Find where the given text appears and provide that cell's center as [x, y] coordinate. 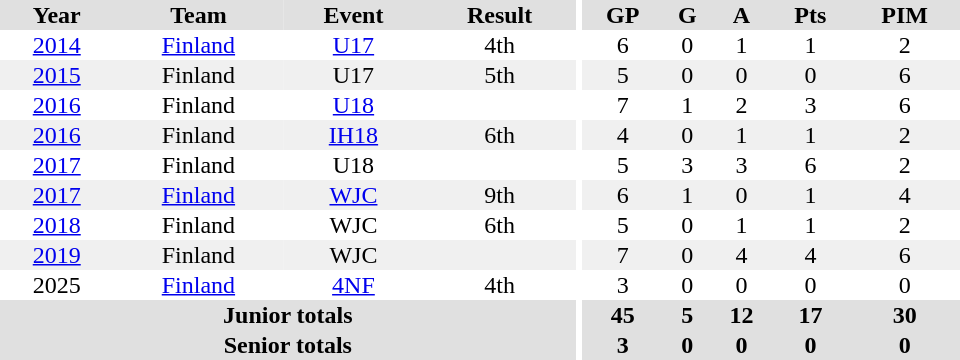
5th [500, 75]
2018 [56, 225]
Pts [810, 15]
2019 [56, 255]
GP [622, 15]
PIM [904, 15]
Senior totals [288, 345]
G [687, 15]
IH18 [353, 135]
Team [198, 15]
12 [741, 315]
9th [500, 195]
2025 [56, 285]
Year [56, 15]
A [741, 15]
30 [904, 315]
2014 [56, 45]
17 [810, 315]
4NF [353, 285]
2015 [56, 75]
Event [353, 15]
Junior totals [288, 315]
45 [622, 315]
Result [500, 15]
